Capture the cell that displays the provided text and extract its [X, Y] central coordinate. 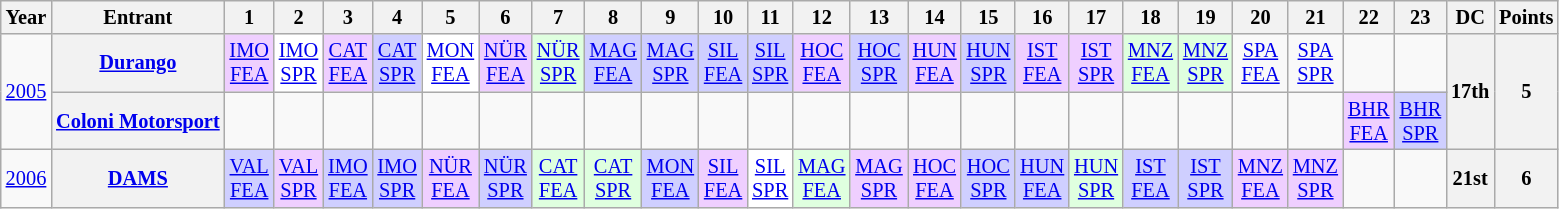
9 [670, 17]
12 [822, 17]
23 [1420, 17]
17th [1470, 92]
3 [348, 17]
SPASPR [1316, 63]
4 [396, 17]
7 [558, 17]
21 [1316, 17]
19 [1206, 17]
BHRSPR [1420, 121]
2 [298, 17]
2005 [26, 92]
22 [1369, 17]
13 [878, 17]
11 [770, 17]
SPAFEA [1260, 63]
8 [612, 17]
20 [1260, 17]
Points [1526, 17]
10 [723, 17]
2006 [26, 178]
14 [935, 17]
15 [988, 17]
Year [26, 17]
1 [250, 17]
DC [1470, 17]
16 [1042, 17]
17 [1096, 17]
VALSPR [298, 178]
Durango [138, 63]
DAMS [138, 178]
Entrant [138, 17]
BHRFEA [1369, 121]
Coloni Motorsport [138, 121]
18 [1150, 17]
VALFEA [250, 178]
21st [1470, 178]
